Pinpoint the cell where the given text exists, returning its [X, Y] midpoint coordinate. 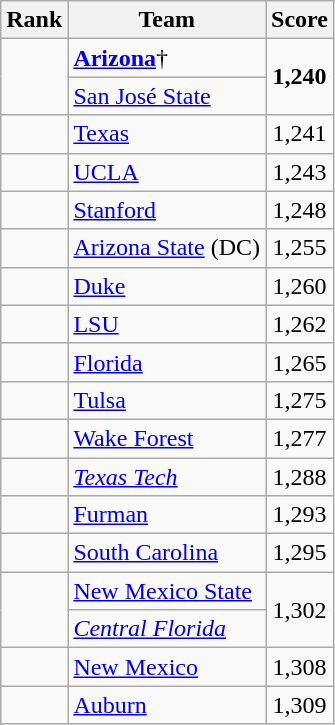
1,293 [300, 515]
1,240 [300, 77]
Duke [167, 286]
1,275 [300, 400]
1,241 [300, 134]
Score [300, 20]
Central Florida [167, 629]
Auburn [167, 705]
1,255 [300, 248]
1,248 [300, 210]
1,302 [300, 610]
Wake Forest [167, 438]
New Mexico State [167, 591]
1,277 [300, 438]
Stanford [167, 210]
1,308 [300, 667]
Furman [167, 515]
1,260 [300, 286]
UCLA [167, 172]
New Mexico [167, 667]
Tulsa [167, 400]
1,243 [300, 172]
LSU [167, 324]
Team [167, 20]
Florida [167, 362]
1,288 [300, 477]
1,295 [300, 553]
1,309 [300, 705]
Arizona State (DC) [167, 248]
Texas Tech [167, 477]
Arizona† [167, 58]
1,262 [300, 324]
Rank [34, 20]
San José State [167, 96]
Texas [167, 134]
1,265 [300, 362]
South Carolina [167, 553]
